Return (X, Y) of the center of cell containing provided text 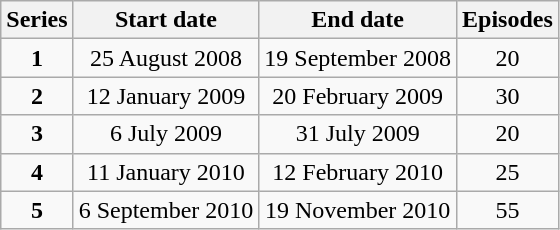
2 (37, 96)
55 (508, 210)
31 July 2009 (358, 134)
6 July 2009 (166, 134)
25 (508, 172)
11 January 2010 (166, 172)
4 (37, 172)
3 (37, 134)
19 September 2008 (358, 58)
5 (37, 210)
End date (358, 20)
6 September 2010 (166, 210)
12 February 2010 (358, 172)
19 November 2010 (358, 210)
1 (37, 58)
12 January 2009 (166, 96)
30 (508, 96)
25 August 2008 (166, 58)
Episodes (508, 20)
Start date (166, 20)
Series (37, 20)
20 February 2009 (358, 96)
